Scan for the cell matching the given text and deliver its (X, Y) coordinate at center. 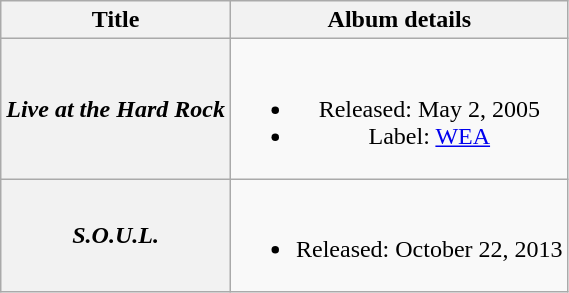
S.O.U.L. (116, 236)
Live at the Hard Rock (116, 109)
Title (116, 20)
Album details (399, 20)
Released: May 2, 2005Label: WEA (399, 109)
Released: October 22, 2013 (399, 236)
